Extract the [X, Y] coordinate from the center of the cell holding the provided text.  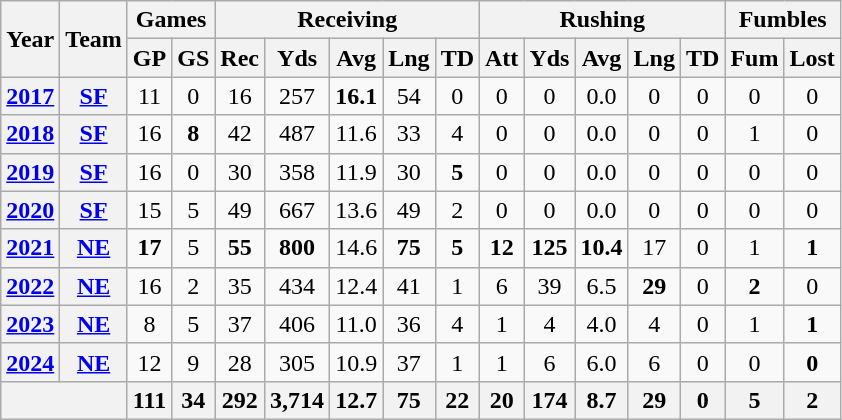
305 [298, 362]
434 [298, 286]
39 [550, 286]
667 [298, 210]
11.0 [356, 324]
292 [240, 400]
33 [409, 134]
11.9 [356, 172]
Rec [240, 58]
111 [149, 400]
6.0 [602, 362]
Att [502, 58]
2022 [30, 286]
36 [409, 324]
14.6 [356, 248]
2024 [30, 362]
4.0 [602, 324]
2017 [30, 96]
Fumbles [782, 20]
13.6 [356, 210]
174 [550, 400]
Receiving [348, 20]
55 [240, 248]
2018 [30, 134]
35 [240, 286]
2023 [30, 324]
15 [149, 210]
800 [298, 248]
34 [194, 400]
GS [194, 58]
487 [298, 134]
3,714 [298, 400]
406 [298, 324]
9 [194, 362]
6.5 [602, 286]
257 [298, 96]
2020 [30, 210]
2021 [30, 248]
8.7 [602, 400]
11 [149, 96]
10.4 [602, 248]
28 [240, 362]
GP [149, 58]
358 [298, 172]
20 [502, 400]
Games [170, 20]
Fum [754, 58]
2019 [30, 172]
125 [550, 248]
41 [409, 286]
12.4 [356, 286]
22 [457, 400]
11.6 [356, 134]
Lost [812, 58]
12.7 [356, 400]
54 [409, 96]
Team [94, 39]
42 [240, 134]
Year [30, 39]
10.9 [356, 362]
16.1 [356, 96]
Rushing [602, 20]
